For the text-containing cell, return its midpoint in [X, Y] coordinate format. 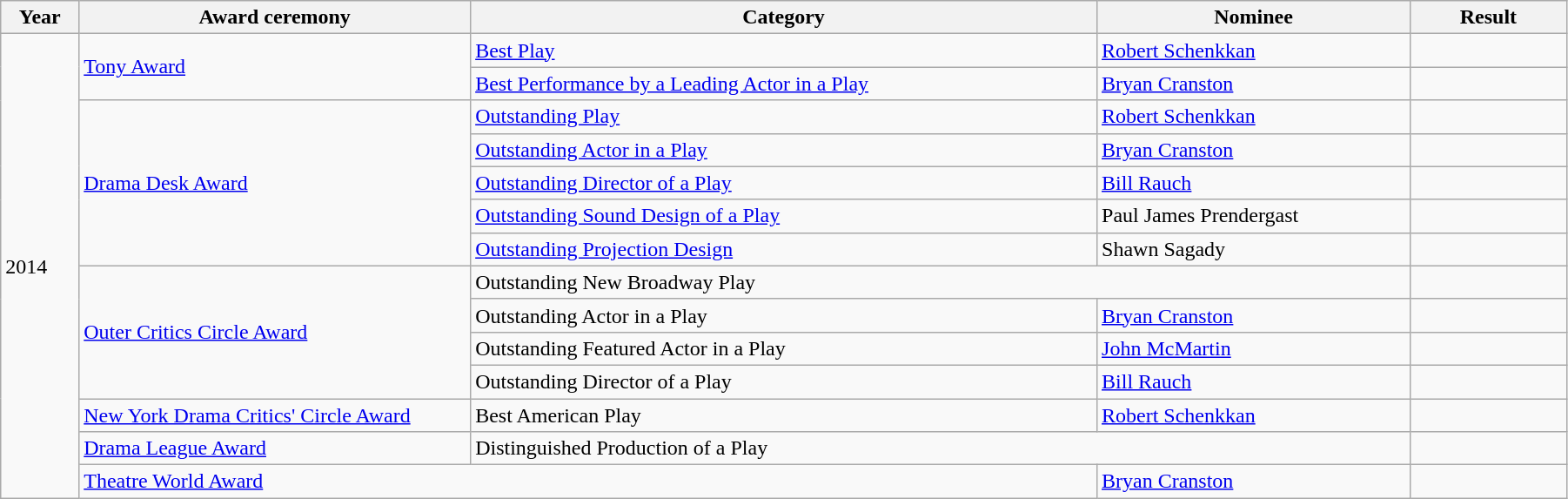
Result [1488, 17]
John McMartin [1254, 348]
Outstanding Featured Actor in a Play [784, 348]
Outer Critics Circle Award [275, 332]
Best American Play [784, 415]
Award ceremony [275, 17]
Outstanding Sound Design of a Play [784, 216]
Best Performance by a Leading Actor in a Play [784, 84]
Theatre World Award [588, 482]
Best Play [784, 51]
Outstanding Projection Design [784, 249]
Outstanding New Broadway Play [941, 282]
Category [784, 17]
Year [40, 17]
Distinguished Production of a Play [941, 448]
Paul James Prendergast [1254, 216]
New York Drama Critics' Circle Award [275, 415]
Outstanding Play [784, 117]
Drama Desk Award [275, 183]
Tony Award [275, 67]
Shawn Sagady [1254, 249]
Drama League Award [275, 448]
Nominee [1254, 17]
2014 [40, 266]
